Identify which cell holds the provided text, then report its [X, Y] central coordinate. 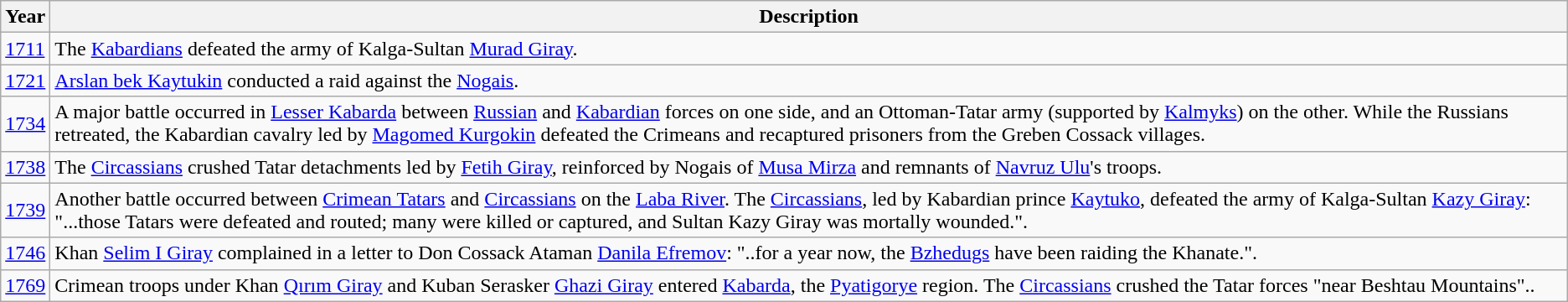
1734 [25, 124]
Year [25, 17]
The Circassians crushed Tatar detachments led by Fetih Giray, reinforced by Nogais of Musa Mirza and remnants of Navruz Ulu's troops. [809, 167]
1721 [25, 81]
Arslan bek Kaytukin conducted a raid against the Nogais. [809, 81]
Description [809, 17]
The Kabardians defeated the army of Kalga-Sultan Murad Giray. [809, 49]
1746 [25, 253]
1738 [25, 167]
Khan Selim I Giray complained in a letter to Don Cossack Ataman Danila Efremov: "..for a year now, the Bzhedugs have been raiding the Khanate.". [809, 253]
1739 [25, 210]
1711 [25, 49]
1769 [25, 285]
